Find where the given text appears and provide that cell's center as [X, Y] coordinate. 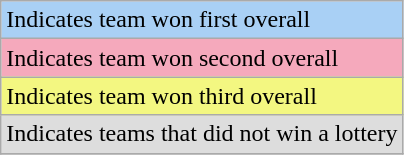
Indicates team won first overall [202, 20]
Indicates team won third overall [202, 96]
Indicates team won second overall [202, 58]
Indicates teams that did not win a lottery [202, 134]
